Locate the cell with the specified text and output its [X, Y] center coordinate. 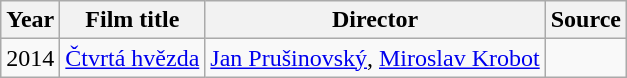
Director [375, 20]
Source [586, 20]
Jan Prušinovský, Miroslav Krobot [375, 58]
2014 [30, 58]
Film title [132, 20]
Year [30, 20]
Čtvrtá hvězda [132, 58]
